Find where the given text appears and provide that cell's center as (X, Y) coordinate. 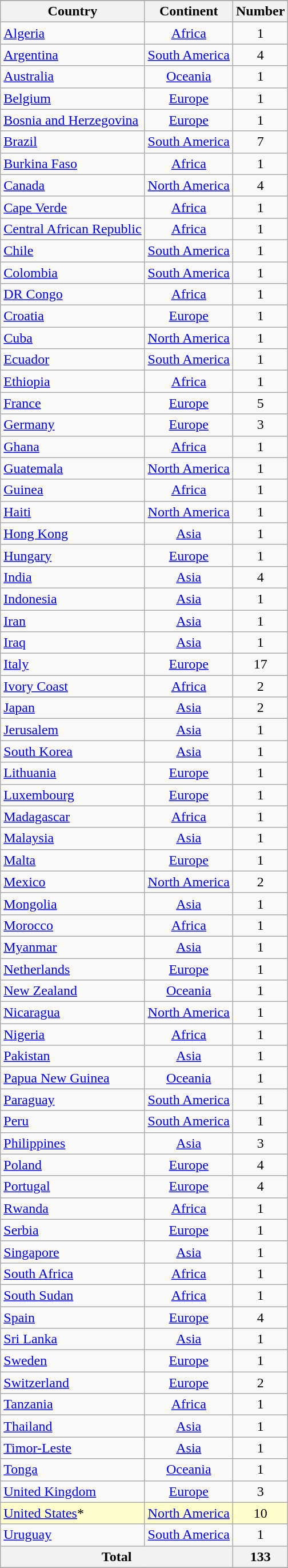
United States* (73, 1513)
Paraguay (73, 1100)
Sweden (73, 1361)
South Sudan (73, 1295)
Argentina (73, 55)
5 (260, 403)
Timor-Leste (73, 1448)
Luxembourg (73, 795)
Serbia (73, 1230)
Japan (73, 708)
Guatemala (73, 468)
Ethiopia (73, 381)
South Africa (73, 1273)
Sri Lanka (73, 1339)
Madagascar (73, 817)
Ecuador (73, 360)
Algeria (73, 33)
Brazil (73, 142)
South Korea (73, 751)
Myanmar (73, 947)
Iraq (73, 643)
Cuba (73, 338)
Germany (73, 425)
Tonga (73, 1470)
Morocco (73, 925)
133 (260, 1557)
Poland (73, 1165)
Colombia (73, 273)
Burkina Faso (73, 164)
DR Congo (73, 295)
10 (260, 1513)
Australia (73, 77)
Jerusalem (73, 730)
Ghana (73, 447)
Tanzania (73, 1404)
Bosnia and Herzegovina (73, 120)
Cape Verde (73, 207)
Haiti (73, 512)
Total (117, 1557)
Chile (73, 250)
Lithuania (73, 773)
Rwanda (73, 1208)
Continent (189, 11)
Nigeria (73, 1034)
Malaysia (73, 838)
Switzerland (73, 1383)
Hungary (73, 555)
7 (260, 142)
Number (260, 11)
India (73, 577)
Belgium (73, 98)
Malta (73, 860)
Country (73, 11)
Thailand (73, 1426)
Pakistan (73, 1056)
Philippines (73, 1143)
France (73, 403)
Mongolia (73, 904)
Netherlands (73, 969)
Central African Republic (73, 229)
Guinea (73, 490)
Peru (73, 1121)
Iran (73, 620)
Indonesia (73, 599)
Croatia (73, 316)
New Zealand (73, 991)
Italy (73, 664)
17 (260, 664)
Portugal (73, 1187)
Singapore (73, 1252)
Ivory Coast (73, 686)
Mexico (73, 882)
Canada (73, 185)
Nicaragua (73, 1013)
Hong Kong (73, 534)
Uruguay (73, 1535)
Papua New Guinea (73, 1078)
United Kingdom (73, 1491)
Spain (73, 1317)
